Detect which cell encompasses the target text, then output its (X, Y) center coordinate. 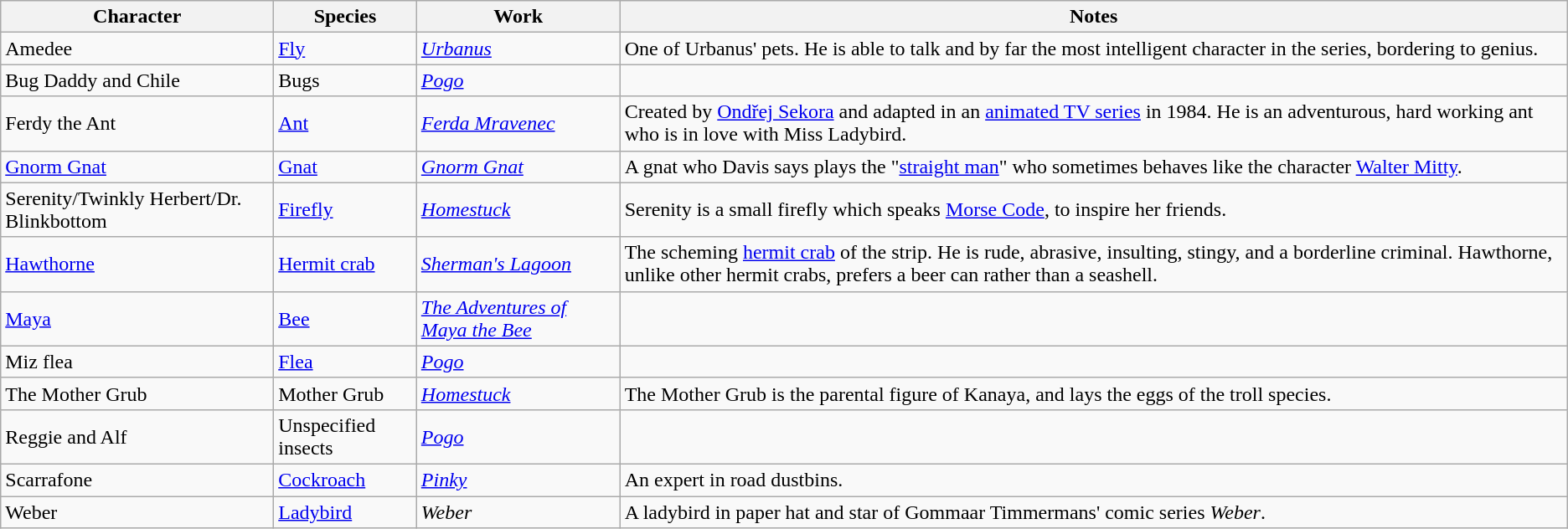
Serenity is a small firefly which speaks Morse Code, to inspire her friends. (1094, 209)
A ladybird in paper hat and star of Gommaar Timmermans' comic series Weber. (1094, 511)
Sherman's Lagoon (518, 264)
Fly (345, 49)
Hawthorne (137, 264)
Unspecified insects (345, 437)
Bee (345, 318)
Urbanus (518, 49)
Bugs (345, 80)
Ladybird (345, 511)
Firefly (345, 209)
The Mother Grub is the parental figure of Kanaya, and lays the eggs of the troll species. (1094, 393)
Maya (137, 318)
The Adventures of Maya the Bee (518, 318)
A gnat who Davis says plays the "straight man" who sometimes behaves like the character Walter Mitty. (1094, 167)
One of Urbanus' pets. He is able to talk and by far the most intelligent character in the series, bordering to genius. (1094, 49)
An expert in road dustbins. (1094, 480)
Hermit crab (345, 264)
Cockroach (345, 480)
Ferda Mravenec (518, 124)
Ferdy the Ant (137, 124)
Amedee (137, 49)
Miz flea (137, 362)
Pinky (518, 480)
Gnat (345, 167)
Species (345, 17)
Created by Ondřej Sekora and adapted in an animated TV series in 1984. He is an adventurous, hard working ant who is in love with Miss Ladybird. (1094, 124)
Character (137, 17)
Reggie and Alf (137, 437)
The Mother Grub (137, 393)
Ant (345, 124)
Scarrafone (137, 480)
Notes (1094, 17)
Mother Grub (345, 393)
Bug Daddy and Chile (137, 80)
Flea (345, 362)
Work (518, 17)
Serenity/Twinkly Herbert/Dr. Blinkbottom (137, 209)
